Return [X, Y] of the center of cell containing provided text 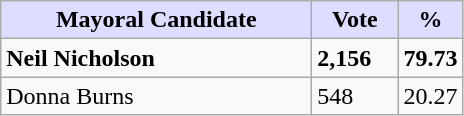
Vote [355, 20]
Neil Nicholson [156, 58]
% [430, 20]
2,156 [355, 58]
79.73 [430, 58]
Donna Burns [156, 96]
20.27 [430, 96]
548 [355, 96]
Mayoral Candidate [156, 20]
